Find where the given text appears and provide that cell's center as (X, Y) coordinate. 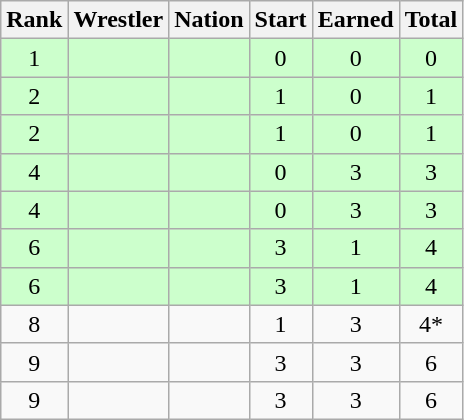
Total (431, 20)
8 (34, 324)
Nation (209, 20)
Earned (356, 20)
Start (280, 20)
Wrestler (118, 20)
Rank (34, 20)
4* (431, 324)
